For the text-containing cell, return its midpoint in [x, y] coordinate format. 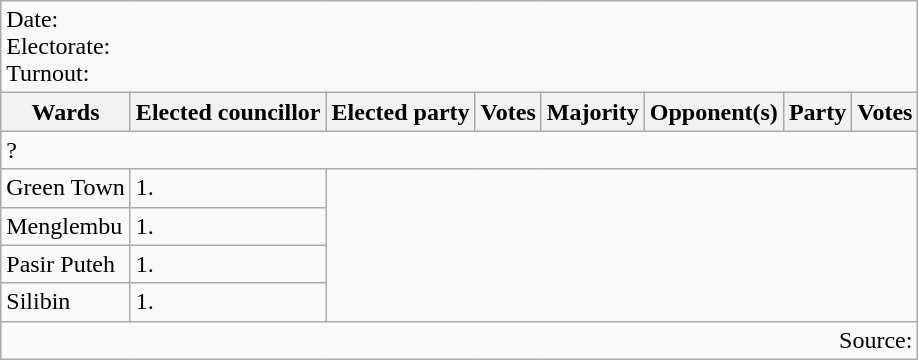
Pasir Puteh [66, 264]
? [460, 150]
Silibin [66, 302]
Elected councillor [228, 112]
Source: [460, 340]
Party [817, 112]
Green Town [66, 188]
Elected party [400, 112]
Majority [592, 112]
Date: Electorate: Turnout: [460, 47]
Menglembu [66, 226]
Opponent(s) [714, 112]
Wards [66, 112]
